Extract the (x, y) coordinate from the center of the cell holding the provided text.  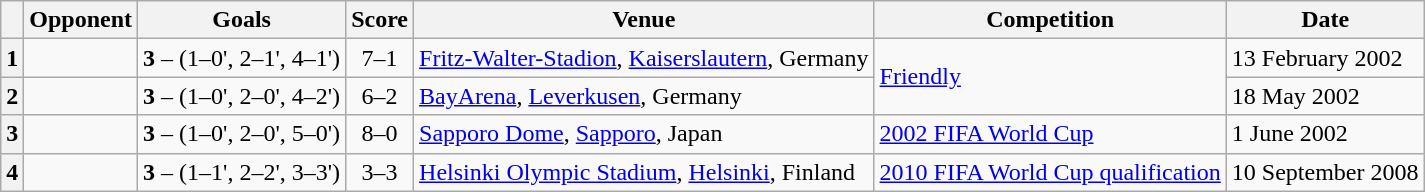
3 – (1–1', 2–2', 3–3') (242, 172)
Competition (1050, 20)
Helsinki Olympic Stadium, Helsinki, Finland (644, 172)
2010 FIFA World Cup qualification (1050, 172)
10 September 2008 (1325, 172)
13 February 2002 (1325, 58)
18 May 2002 (1325, 96)
Venue (644, 20)
Goals (242, 20)
Friendly (1050, 77)
3 (12, 134)
Opponent (81, 20)
6–2 (380, 96)
1 (12, 58)
3–3 (380, 172)
1 June 2002 (1325, 134)
4 (12, 172)
Sapporo Dome, Sapporo, Japan (644, 134)
8–0 (380, 134)
3 – (1–0', 2–1', 4–1') (242, 58)
7–1 (380, 58)
Date (1325, 20)
BayArena, Leverkusen, Germany (644, 96)
2 (12, 96)
Fritz-Walter-Stadion, Kaiserslautern, Germany (644, 58)
Score (380, 20)
2002 FIFA World Cup (1050, 134)
3 – (1–0', 2–0', 5–0') (242, 134)
3 – (1–0', 2–0', 4–2') (242, 96)
